Pinpoint the cell where the given text exists, returning its [x, y] midpoint coordinate. 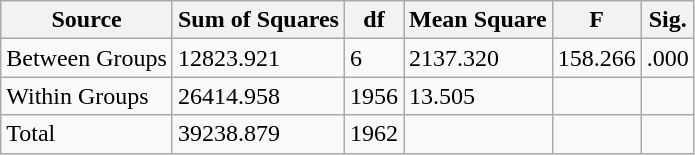
2137.320 [478, 58]
26414.958 [258, 96]
158.266 [596, 58]
Sig. [668, 20]
1956 [374, 96]
12823.921 [258, 58]
Sum of Squares [258, 20]
df [374, 20]
6 [374, 58]
39238.879 [258, 134]
Within Groups [87, 96]
Total [87, 134]
Source [87, 20]
1962 [374, 134]
F [596, 20]
.000 [668, 58]
Mean Square [478, 20]
Between Groups [87, 58]
13.505 [478, 96]
